Return (X, Y) of the center of cell containing provided text 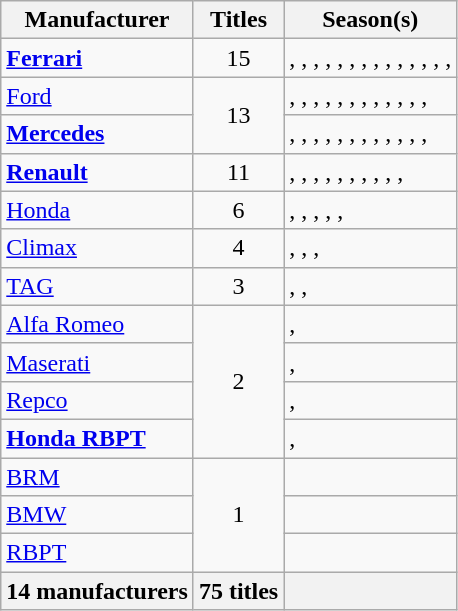
15 (238, 58)
Repco (98, 400)
11 (238, 172)
Honda (98, 210)
Season(s) (370, 20)
, , , , , , , , , , , , , , (370, 58)
Titles (238, 20)
2 (238, 381)
BRM (98, 477)
Climax (98, 248)
Renault (98, 172)
Manufacturer (98, 20)
75 titles (238, 591)
, , , , , , , , , , (370, 172)
Ferrari (98, 58)
, , , (370, 248)
BMW (98, 515)
Ford (98, 96)
1 (238, 515)
6 (238, 210)
Maserati (98, 362)
TAG (98, 286)
14 manufacturers (98, 591)
Alfa Romeo (98, 324)
RBPT (98, 553)
Mercedes (98, 134)
Honda RBPT (98, 438)
, , , , , (370, 210)
13 (238, 115)
4 (238, 248)
3 (238, 286)
, , (370, 286)
